Pinpoint the cell where the given text exists, returning its (X, Y) midpoint coordinate. 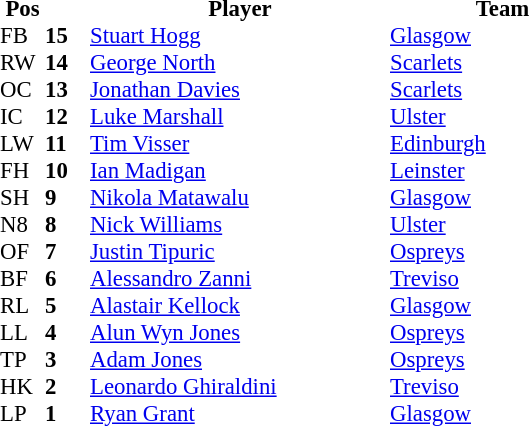
12 (68, 116)
4 (68, 332)
RW (22, 62)
N8 (22, 224)
Tim Visser (240, 144)
BF (22, 278)
5 (68, 306)
13 (68, 90)
10 (68, 170)
11 (68, 144)
15 (68, 36)
LW (22, 144)
FB (22, 36)
Nick Williams (240, 224)
Leonardo Ghiraldini (240, 386)
8 (68, 224)
14 (68, 62)
TP (22, 360)
George North (240, 62)
Ian Madigan (240, 170)
HK (22, 386)
2 (68, 386)
3 (68, 360)
FH (22, 170)
Stuart Hogg (240, 36)
Luke Marshall (240, 116)
6 (68, 278)
OC (22, 90)
Jonathan Davies (240, 90)
Alessandro Zanni (240, 278)
7 (68, 252)
SH (22, 198)
RL (22, 306)
Alastair Kellock (240, 306)
Justin Tipuric (240, 252)
Adam Jones (240, 360)
IC (22, 116)
LL (22, 332)
9 (68, 198)
Nikola Matawalu (240, 198)
Alun Wyn Jones (240, 332)
OF (22, 252)
